Determine the [X, Y] coordinate at the center of the cell enclosing the given text.  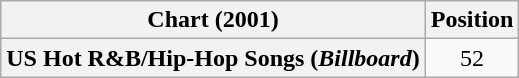
Chart (2001) [213, 20]
US Hot R&B/Hip-Hop Songs (Billboard) [213, 58]
Position [472, 20]
52 [472, 58]
